Capture the cell that displays the provided text and extract its (X, Y) central coordinate. 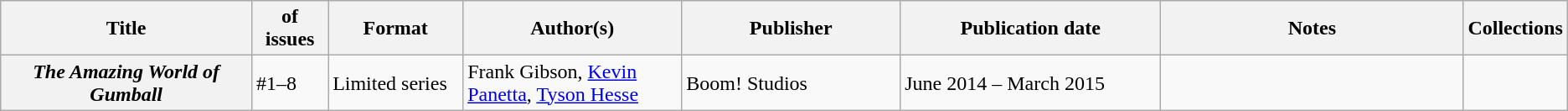
Format (395, 29)
June 2014 – March 2015 (1030, 82)
Author(s) (573, 29)
of issues (290, 29)
Publication date (1030, 29)
Notes (1312, 29)
#1–8 (290, 82)
Limited series (395, 82)
Frank Gibson, Kevin Panetta, Tyson Hesse (573, 82)
Collections (1515, 29)
Boom! Studios (791, 82)
Title (126, 29)
Publisher (791, 29)
The Amazing World of Gumball (126, 82)
